Pinpoint the cell where the given text exists, returning its (x, y) midpoint coordinate. 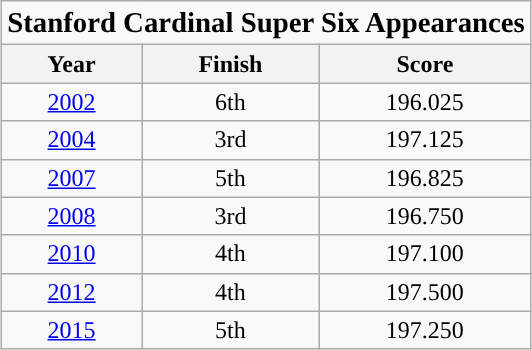
196.025 (424, 102)
2010 (72, 254)
197.125 (424, 140)
196.825 (424, 178)
Year (72, 64)
Finish (231, 64)
197.250 (424, 330)
2007 (72, 178)
196.750 (424, 216)
6th (231, 102)
2004 (72, 140)
197.100 (424, 254)
197.500 (424, 292)
2012 (72, 292)
2002 (72, 102)
2015 (72, 330)
Score (424, 64)
2008 (72, 216)
Stanford Cardinal Super Six Appearances (266, 23)
